Determine the (X, Y) coordinate at the center of the cell enclosing the given text.  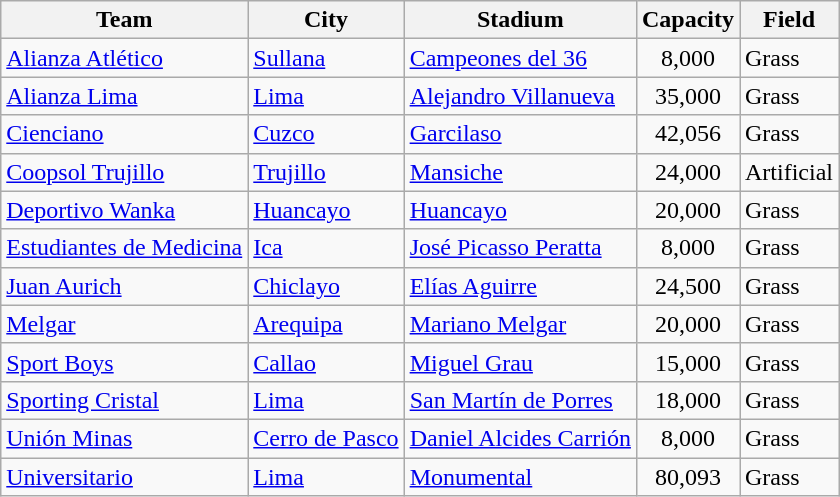
Coopsol Trujillo (124, 172)
José Picasso Peratta (520, 248)
Monumental (520, 477)
Cuzco (326, 134)
15,000 (688, 362)
Unión Minas (124, 438)
Deportivo Wanka (124, 210)
35,000 (688, 96)
80,093 (688, 477)
City (326, 20)
Sport Boys (124, 362)
Alianza Atlético (124, 58)
Team (124, 20)
Alejandro Villanueva (520, 96)
Campeones del 36 (520, 58)
Miguel Grau (520, 362)
Chiclayo (326, 286)
Mariano Melgar (520, 324)
Field (790, 20)
Garcilaso (520, 134)
24,000 (688, 172)
Callao (326, 362)
Melgar (124, 324)
Ica (326, 248)
Daniel Alcides Carrión (520, 438)
Elías Aguirre (520, 286)
Trujillo (326, 172)
Universitario (124, 477)
Estudiantes de Medicina (124, 248)
18,000 (688, 400)
San Martín de Porres (520, 400)
Capacity (688, 20)
Artificial (790, 172)
Arequipa (326, 324)
Juan Aurich (124, 286)
Mansiche (520, 172)
Stadium (520, 20)
Sporting Cristal (124, 400)
24,500 (688, 286)
Sullana (326, 58)
Cerro de Pasco (326, 438)
42,056 (688, 134)
Alianza Lima (124, 96)
Cienciano (124, 134)
